Extract the (X, Y) coordinate from the center of the cell holding the provided text.  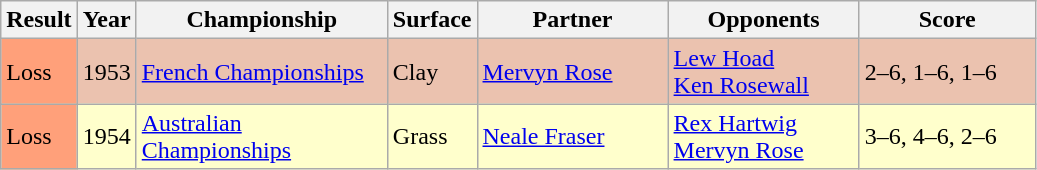
2–6, 1–6, 1–6 (947, 72)
Surface (432, 20)
Score (947, 20)
Australian Championships (262, 136)
Clay (432, 72)
Neale Fraser (572, 136)
Mervyn Rose (572, 72)
Year (106, 20)
Result (39, 20)
Partner (572, 20)
Lew Hoad Ken Rosewall (764, 72)
Opponents (764, 20)
Championship (262, 20)
1953 (106, 72)
1954 (106, 136)
Grass (432, 136)
French Championships (262, 72)
Rex Hartwig Mervyn Rose (764, 136)
3–6, 4–6, 2–6 (947, 136)
